Return (X, Y) of the center of cell containing provided text 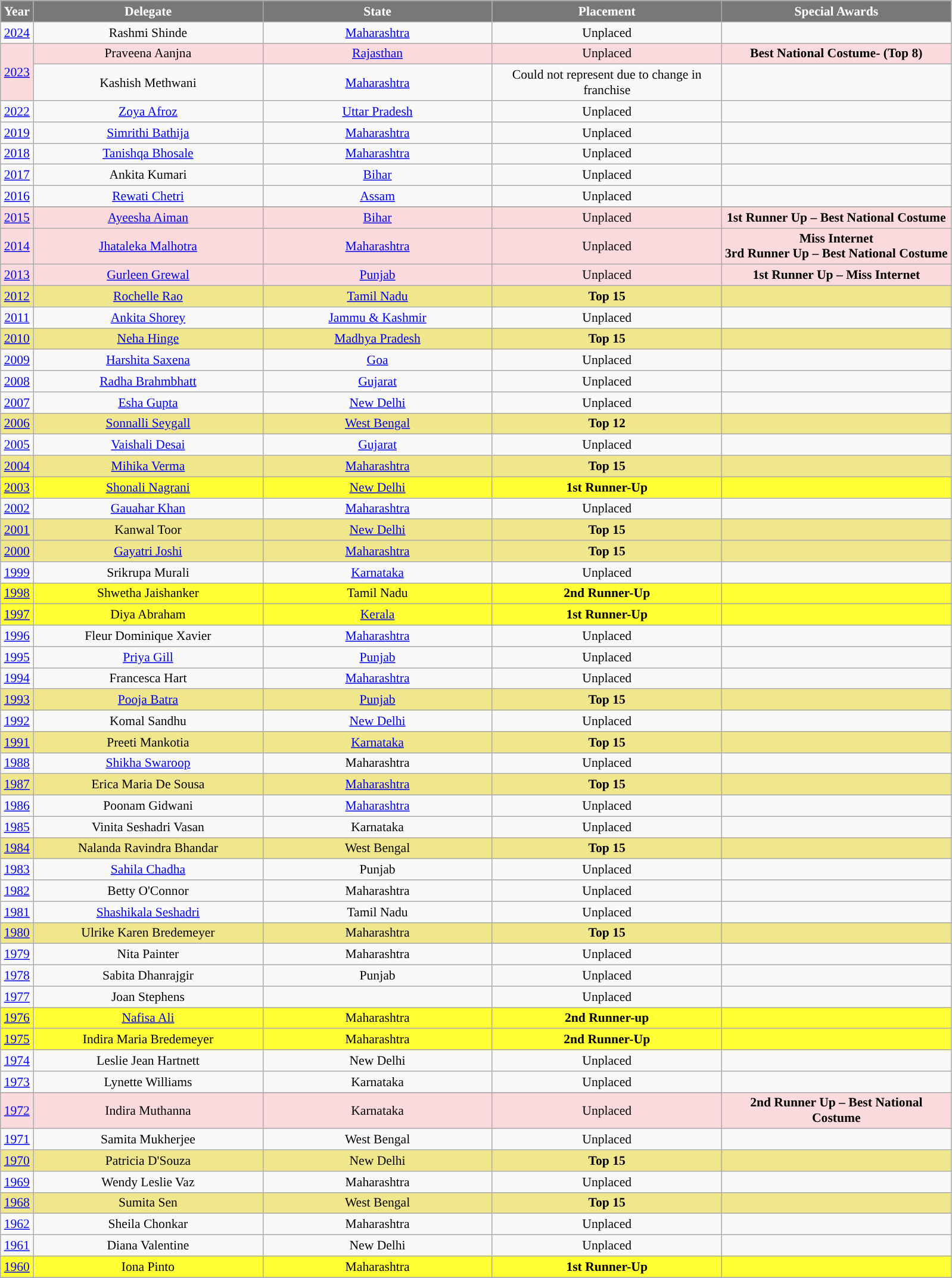
Pooja Batra (148, 700)
1986 (17, 806)
Rochelle Rao (148, 297)
Iona Pinto (148, 1267)
2011 (17, 318)
2015 (17, 217)
2007 (17, 403)
1984 (17, 848)
Goa (378, 360)
Fleur Dominique Xavier (148, 636)
1992 (17, 721)
Erica Maria De Sousa (148, 785)
2022 (17, 111)
1996 (17, 636)
Gayatri Joshi (148, 551)
1978 (17, 976)
Year (17, 11)
Placement (606, 11)
Top 12 (606, 424)
1997 (17, 615)
1982 (17, 891)
2nd Runner Up – Best National Costume (836, 1111)
Wendy Leslie Vaz (148, 1182)
1985 (17, 827)
1969 (17, 1182)
State (378, 11)
Shonali Nagrani (148, 487)
1987 (17, 785)
2012 (17, 297)
Ankita Kumari (148, 175)
1981 (17, 912)
Madhya Pradesh (378, 339)
Nalanda Ravindra Bhandar (148, 848)
1st Runner Up – Miss Internet (836, 275)
Leslie Jean Hartnett (148, 1061)
Priya Gill (148, 657)
1974 (17, 1061)
2019 (17, 133)
2017 (17, 175)
Jhataleka Malhotra (148, 247)
Rewati Chetri (148, 197)
Kerala (378, 615)
1971 (17, 1140)
Preeti Mankotia (148, 742)
Rajasthan (378, 54)
Could not represent due to change in franchise (606, 82)
Nafisa Ali (148, 1018)
2023 (17, 71)
1994 (17, 679)
Best National Costume- (Top 8) (836, 54)
2006 (17, 424)
1962 (17, 1224)
2009 (17, 360)
Sumita Sen (148, 1203)
Esha Gupta (148, 403)
1991 (17, 742)
Radha Brahmbhatt (148, 381)
Delegate (148, 11)
Harshita Saxena (148, 360)
1975 (17, 1040)
2008 (17, 381)
Miss Internet3rd Runner Up – Best National Costume (836, 247)
1968 (17, 1203)
Vinita Seshadri Vasan (148, 827)
1998 (17, 593)
Gurleen Grewal (148, 275)
2000 (17, 551)
2005 (17, 445)
Indira Maria Bredemeyer (148, 1040)
Ayeesha Aiman (148, 217)
1995 (17, 657)
Joan Stephens (148, 997)
Francesca Hart (148, 679)
2003 (17, 487)
Shashikala Seshadri (148, 912)
Diana Valentine (148, 1246)
2001 (17, 530)
1983 (17, 870)
Assam (378, 197)
1976 (17, 1018)
1988 (17, 763)
1973 (17, 1082)
1999 (17, 573)
2002 (17, 509)
Vaishali Desai (148, 445)
Sabita Dhanrajgir (148, 976)
Poonam Gidwani (148, 806)
2024 (17, 33)
Patricia D'Souza (148, 1161)
1961 (17, 1246)
Gauahar Khan (148, 509)
Kashish Methwani (148, 82)
Uttar Pradesh (378, 111)
Komal Sandhu (148, 721)
Indira Muthanna (148, 1111)
2010 (17, 339)
2016 (17, 197)
1979 (17, 954)
Samita Mukherjee (148, 1140)
Special Awards (836, 11)
Rashmi Shinde (148, 33)
1970 (17, 1161)
2nd Runner-up (606, 1018)
Kanwal Toor (148, 530)
Sheila Chonkar (148, 1224)
Lynette Williams (148, 1082)
Betty O'Connor (148, 891)
Zoya Afroz (148, 111)
Ankita Shorey (148, 318)
Shwetha Jaishanker (148, 593)
Praveena Aanjna (148, 54)
1st Runner Up – Best National Costume (836, 217)
Ulrike Karen Bredemeyer (148, 933)
2004 (17, 467)
Neha Hinge (148, 339)
Mihika Verma (148, 467)
Srikrupa Murali (148, 573)
1972 (17, 1111)
2013 (17, 275)
Jammu & Kashmir (378, 318)
Simrithi Bathija (148, 133)
1980 (17, 933)
Diya Abraham (148, 615)
1993 (17, 700)
Sahila Chadha (148, 870)
Sonnalli Seygall (148, 424)
2014 (17, 247)
Shikha Swaroop (148, 763)
2018 (17, 154)
1977 (17, 997)
1960 (17, 1267)
Nita Painter (148, 954)
Tanishqa Bhosale (148, 154)
